Detect which cell encompasses the target text, then output its (X, Y) center coordinate. 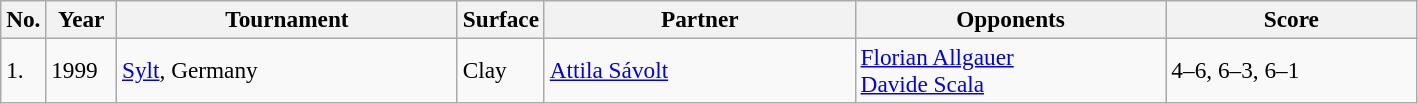
1. (24, 70)
Score (1292, 19)
Attila Sávolt (700, 70)
1999 (82, 70)
Clay (500, 70)
Opponents (1010, 19)
Sylt, Germany (288, 70)
No. (24, 19)
Florian Allgauer Davide Scala (1010, 70)
Tournament (288, 19)
Surface (500, 19)
Partner (700, 19)
4–6, 6–3, 6–1 (1292, 70)
Year (82, 19)
